Pinpoint the cell where the given text exists, returning its (x, y) midpoint coordinate. 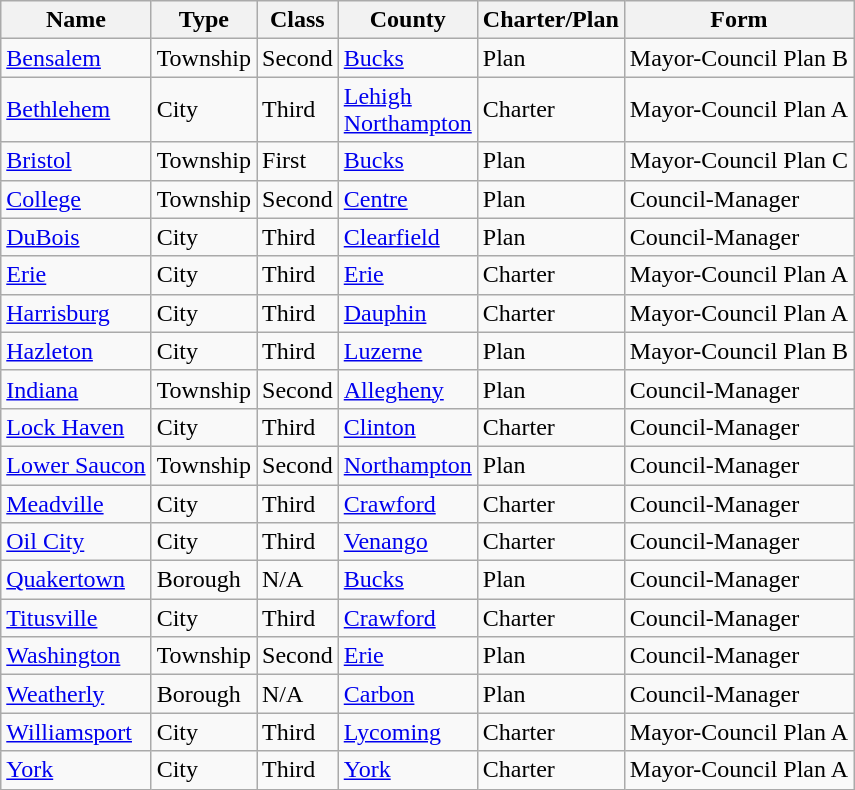
Lock Haven (76, 427)
Clinton (408, 427)
Allegheny (408, 389)
LehighNorthampton (408, 110)
Carbon (408, 694)
Venango (408, 542)
Dauphin (408, 313)
Bristol (76, 161)
Hazleton (76, 351)
First (297, 161)
Meadville (76, 503)
Indiana (76, 389)
Lower Saucon (76, 465)
College (76, 199)
County (408, 20)
Weatherly (76, 694)
Charter/Plan (550, 20)
DuBois (76, 237)
Class (297, 20)
Bethlehem (76, 110)
Titusville (76, 618)
Williamsport (76, 732)
Oil City (76, 542)
Northampton (408, 465)
Mayor-Council Plan C (738, 161)
Type (204, 20)
Luzerne (408, 351)
Clearfield (408, 237)
Washington (76, 656)
Lycoming (408, 732)
Name (76, 20)
Harrisburg (76, 313)
Centre (408, 199)
Quakertown (76, 580)
Form (738, 20)
Bensalem (76, 58)
